Determine the [x, y] coordinate at the center of the cell enclosing the given text.  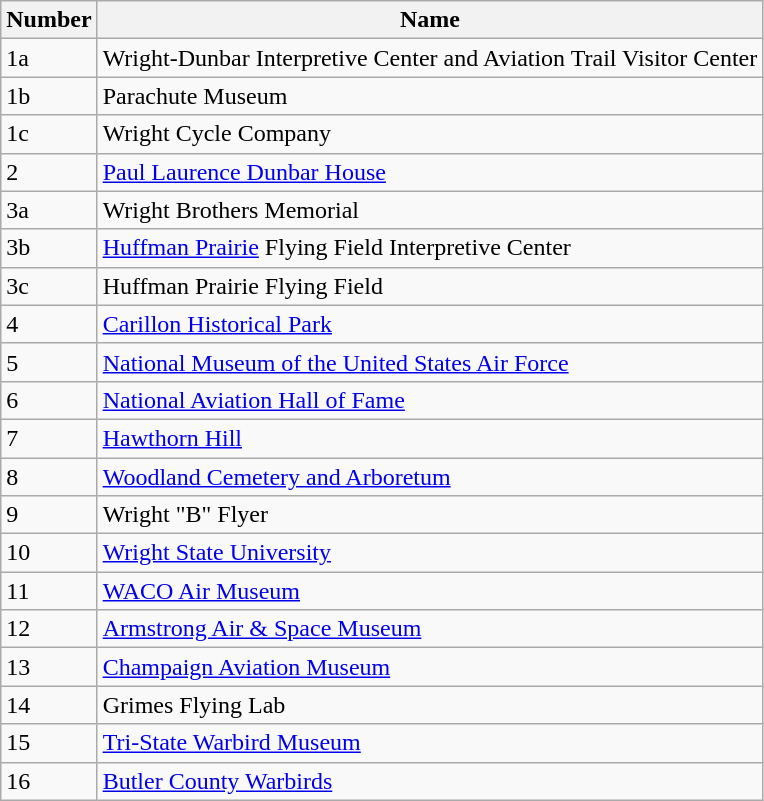
Grimes Flying Lab [430, 705]
4 [49, 324]
14 [49, 705]
Wright Cycle Company [430, 134]
Wright State University [430, 553]
Armstrong Air & Space Museum [430, 629]
3b [49, 248]
3a [49, 210]
Champaign Aviation Museum [430, 667]
Huffman Prairie Flying Field [430, 286]
Number [49, 20]
15 [49, 743]
National Museum of the United States Air Force [430, 362]
Woodland Cemetery and Arboretum [430, 477]
Wright Brothers Memorial [430, 210]
5 [49, 362]
National Aviation Hall of Fame [430, 400]
1c [49, 134]
Butler County Warbirds [430, 781]
11 [49, 591]
9 [49, 515]
6 [49, 400]
Paul Laurence Dunbar House [430, 172]
3c [49, 286]
Carillon Historical Park [430, 324]
Parachute Museum [430, 96]
WACO Air Museum [430, 591]
1b [49, 96]
7 [49, 438]
Wright "B" Flyer [430, 515]
16 [49, 781]
Tri-State Warbird Museum [430, 743]
Name [430, 20]
12 [49, 629]
1a [49, 58]
8 [49, 477]
Wright-Dunbar Interpretive Center and Aviation Trail Visitor Center [430, 58]
13 [49, 667]
2 [49, 172]
10 [49, 553]
Huffman Prairie Flying Field Interpretive Center [430, 248]
Hawthorn Hill [430, 438]
